Return the (X, Y) coordinate for the center point of the cell that contains the specified text.  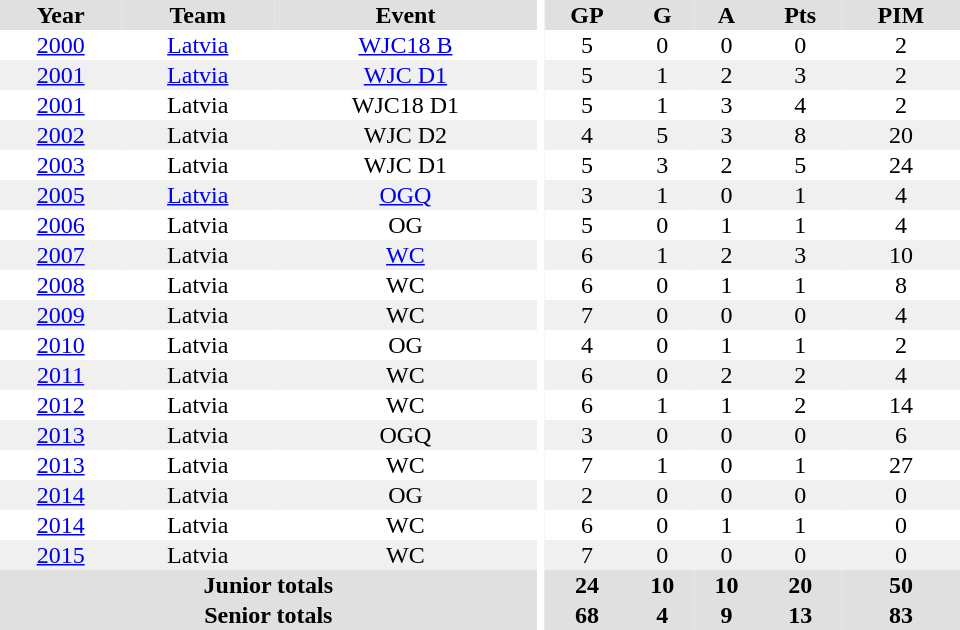
2008 (60, 285)
WJC18 B (405, 45)
2005 (60, 195)
2009 (60, 315)
WJC D2 (405, 135)
13 (800, 615)
2015 (60, 555)
Pts (800, 15)
2006 (60, 225)
Senior totals (268, 615)
14 (901, 405)
A (726, 15)
Event (405, 15)
2002 (60, 135)
2007 (60, 255)
Team (198, 15)
83 (901, 615)
50 (901, 585)
PIM (901, 15)
Year (60, 15)
9 (726, 615)
2010 (60, 345)
2011 (60, 375)
2003 (60, 165)
27 (901, 465)
2012 (60, 405)
2000 (60, 45)
G (662, 15)
WJC18 D1 (405, 105)
GP (587, 15)
Junior totals (268, 585)
68 (587, 615)
